For the text-containing cell, return its midpoint in [x, y] coordinate format. 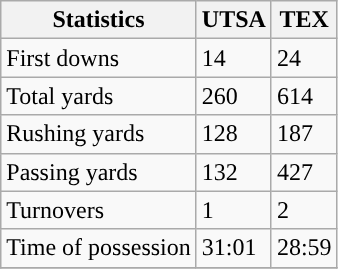
187 [304, 134]
427 [304, 172]
1 [234, 210]
14 [234, 58]
Statistics [99, 20]
132 [234, 172]
UTSA [234, 20]
28:59 [304, 248]
First downs [99, 58]
31:01 [234, 248]
128 [234, 134]
614 [304, 96]
TEX [304, 20]
Turnovers [99, 210]
Time of possession [99, 248]
Total yards [99, 96]
Passing yards [99, 172]
Rushing yards [99, 134]
2 [304, 210]
260 [234, 96]
24 [304, 58]
